Detect which cell encompasses the target text, then output its (x, y) center coordinate. 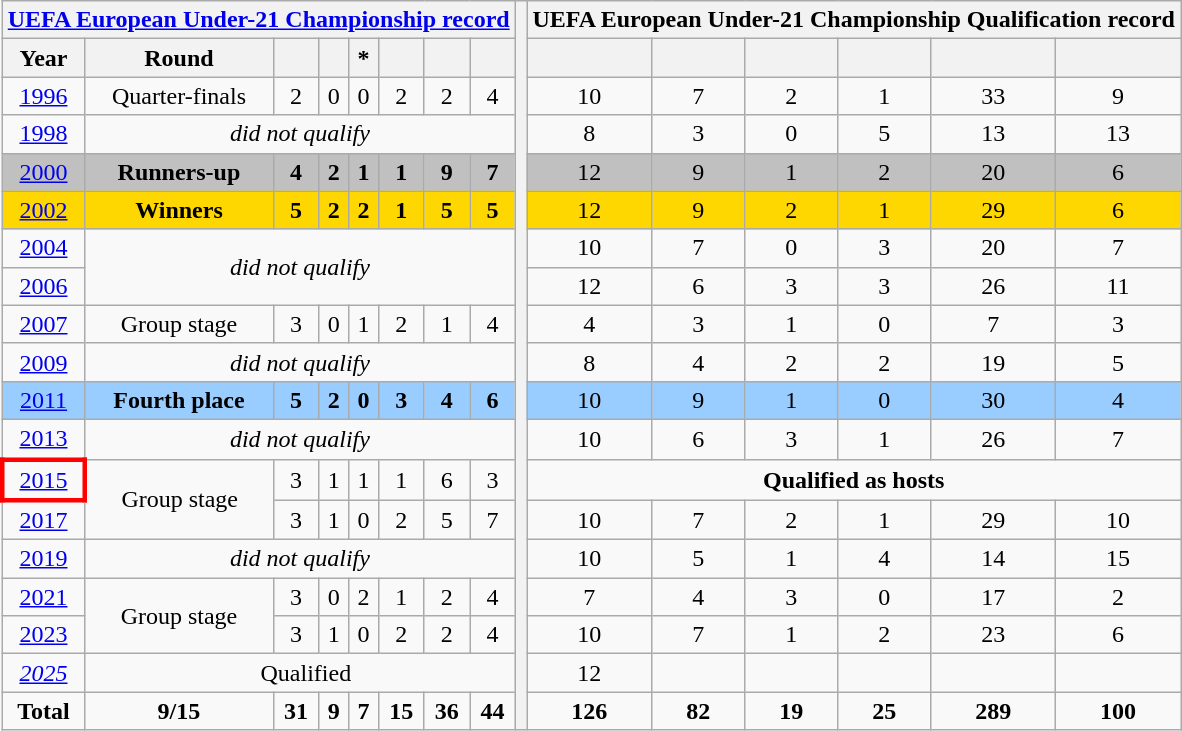
1996 (43, 96)
Winners (179, 210)
Total (43, 711)
100 (1118, 711)
14 (994, 559)
Qualified (306, 673)
2019 (43, 559)
Qualified as hosts (854, 480)
Quarter-finals (179, 96)
25 (884, 711)
9/15 (179, 711)
289 (994, 711)
1998 (43, 134)
2006 (43, 286)
2023 (43, 635)
Runners-up (179, 172)
2011 (43, 400)
UEFA European Under-21 Championship Qualification record (854, 20)
2002 (43, 210)
33 (994, 96)
* (364, 58)
Fourth place (179, 400)
Round (179, 58)
2007 (43, 324)
17 (994, 597)
82 (698, 711)
126 (590, 711)
UEFA European Under-21 Championship record (258, 20)
31 (296, 711)
2004 (43, 248)
2021 (43, 597)
11 (1118, 286)
36 (447, 711)
2025 (43, 673)
2009 (43, 362)
2013 (43, 439)
23 (994, 635)
30 (994, 400)
2000 (43, 172)
Year (43, 58)
44 (493, 711)
2017 (43, 520)
2015 (43, 480)
